Extract the [x, y] coordinate from the center of the cell holding the provided text.  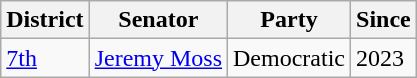
District [45, 20]
7th [45, 58]
Senator [158, 20]
Jeremy Moss [158, 58]
Party [290, 20]
Democratic [290, 58]
Since [384, 20]
2023 [384, 58]
